Identify which cell holds the provided text, then report its (x, y) central coordinate. 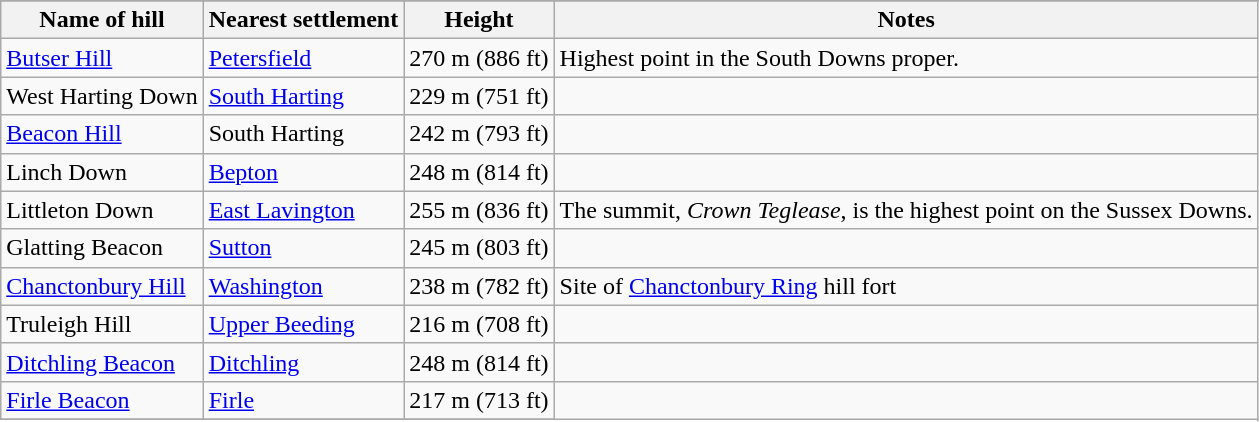
Ditchling Beacon (102, 362)
Beacon Hill (102, 134)
Littleton Down (102, 210)
217 m (713 ft) (479, 400)
216 m (708 ft) (479, 324)
242 m (793 ft) (479, 134)
Notes (906, 20)
Washington (304, 286)
Petersfield (304, 58)
Name of hill (102, 20)
The summit, Crown Teglease, is the highest point on the Sussex Downs. (906, 210)
Sutton (304, 248)
238 m (782 ft) (479, 286)
Chanctonbury Hill (102, 286)
229 m (751 ft) (479, 96)
Height (479, 20)
270 m (886 ft) (479, 58)
Firle Beacon (102, 400)
Firle (304, 400)
Linch Down (102, 172)
Truleigh Hill (102, 324)
Glatting Beacon (102, 248)
Butser Hill (102, 58)
255 m (836 ft) (479, 210)
Bepton (304, 172)
245 m (803 ft) (479, 248)
Site of Chanctonbury Ring hill fort (906, 286)
East Lavington (304, 210)
West Harting Down (102, 96)
Ditchling (304, 362)
Nearest settlement (304, 20)
Upper Beeding (304, 324)
Highest point in the South Downs proper. (906, 58)
